Pinpoint the cell where the given text exists, returning its (X, Y) midpoint coordinate. 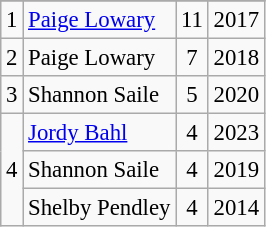
11 (192, 20)
2018 (236, 58)
3 (12, 95)
2014 (236, 208)
Shelby Pendley (100, 208)
2023 (236, 133)
2020 (236, 95)
Jordy Bahl (100, 133)
2 (12, 58)
7 (192, 58)
1 (12, 20)
2019 (236, 170)
5 (192, 95)
2017 (236, 20)
